Detect which cell encompasses the target text, then output its (X, Y) center coordinate. 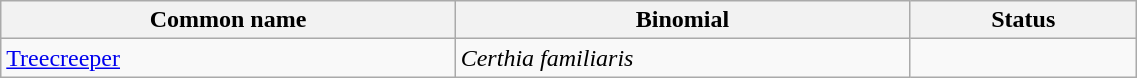
Binomial (682, 20)
Certhia familiaris (682, 58)
Status (1024, 20)
Treecreeper (228, 58)
Common name (228, 20)
